Output the (x, y) coordinate of the center of the cell containing the given text.  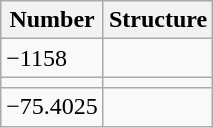
Structure (158, 20)
−1158 (52, 58)
Number (52, 20)
−75.4025 (52, 107)
